Provide the [x, y] coordinate of the cell's center where the given text is located.  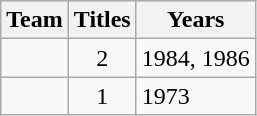
Years [196, 20]
Team [35, 20]
2 [102, 58]
1984, 1986 [196, 58]
1973 [196, 96]
Titles [102, 20]
1 [102, 96]
